Search for the cell housing the specified text and yield its (x, y) center coordinate. 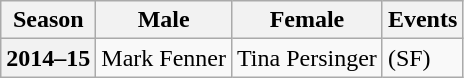
Tina Persinger (308, 58)
Male (164, 20)
2014–15 (48, 58)
Mark Fenner (164, 58)
Events (422, 20)
(SF) (422, 58)
Season (48, 20)
Female (308, 20)
